Output the (x, y) coordinate of the center of the cell containing the given text.  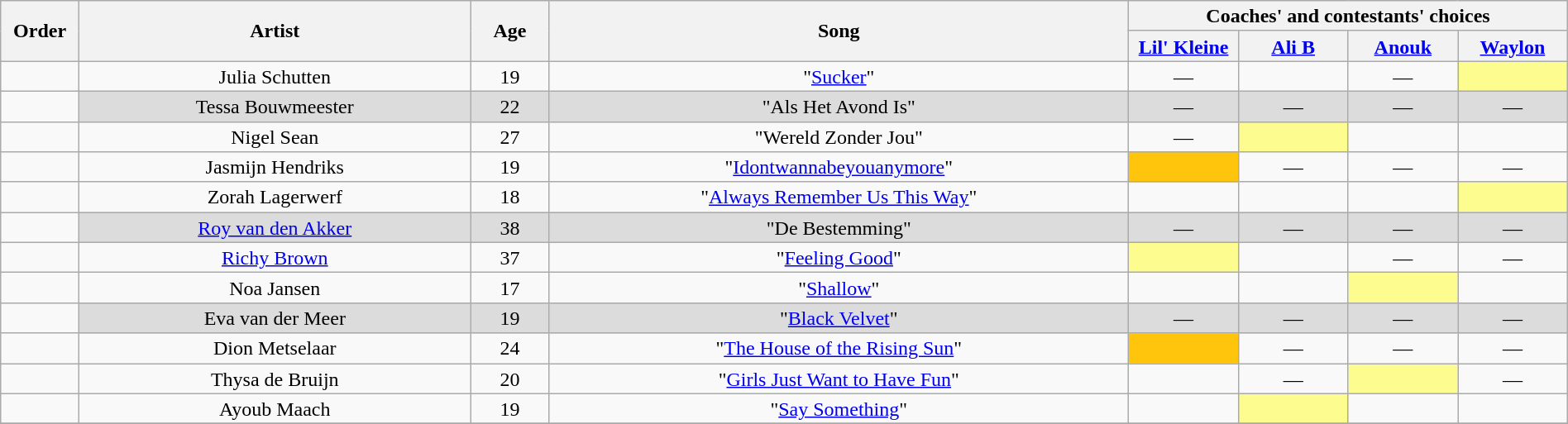
"The House of the Rising Sun" (839, 349)
Zorah Lagerwerf (275, 197)
"Say Something" (839, 408)
Jasmijn Hendriks (275, 167)
"Shallow" (839, 288)
Age (509, 31)
20 (509, 379)
"Black Velvet" (839, 317)
Artist (275, 31)
24 (509, 349)
17 (509, 288)
Dion Metselaar (275, 349)
Lil' Kleine (1184, 46)
Order (40, 31)
Eva van der Meer (275, 317)
"Feeling Good" (839, 258)
Roy van den Akker (275, 228)
Coaches' and contestants' choices (1348, 17)
18 (509, 197)
"Girls Just Want to Have Fun" (839, 379)
Richy Brown (275, 258)
Anouk (1403, 46)
"Als Het Avond Is" (839, 106)
"Sucker" (839, 76)
Ali B (1293, 46)
Thysa de Bruijn (275, 379)
Song (839, 31)
37 (509, 258)
Waylon (1513, 46)
Noa Jansen (275, 288)
Ayoub Maach (275, 408)
27 (509, 137)
38 (509, 228)
Nigel Sean (275, 137)
"Always Remember Us This Way" (839, 197)
Tessa Bouwmeester (275, 106)
"De Bestemming" (839, 228)
22 (509, 106)
"Wereld Zonder Jou" (839, 137)
"Idontwannabeyouanymore" (839, 167)
Julia Schutten (275, 76)
